Output the (x, y) coordinate of the center of the cell containing the given text.  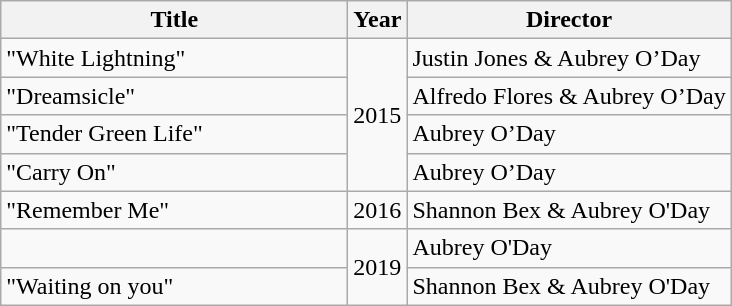
"Carry On" (174, 172)
Director (569, 20)
2016 (378, 210)
Aubrey O'Day (569, 248)
2015 (378, 115)
Alfredo Flores & Aubrey O’Day (569, 96)
Title (174, 20)
"Tender Green Life" (174, 134)
"White Lightning" (174, 58)
Year (378, 20)
"Remember Me" (174, 210)
Justin Jones & Aubrey O’Day (569, 58)
"Dreamsicle" (174, 96)
"Waiting on you" (174, 286)
2019 (378, 267)
